Identify which cell holds the provided text, then report its [X, Y] central coordinate. 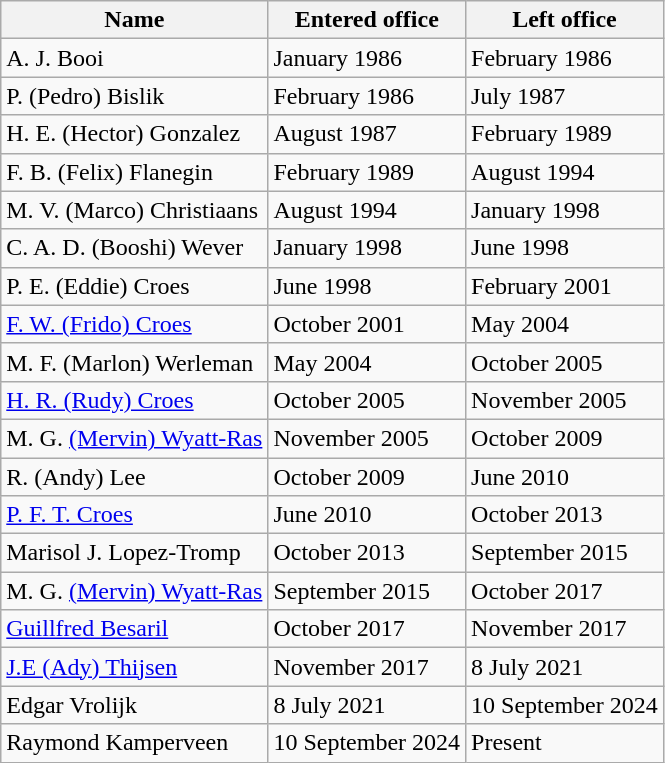
M. V. (Marco) Christiaans [134, 210]
Left office [565, 20]
P. F. T. Croes [134, 515]
February 2001 [565, 286]
Raymond Kamperveen [134, 743]
M. F. (Marlon) Werleman [134, 362]
H. E. (Hector) Gonzalez [134, 134]
October 2001 [367, 324]
F. B. (Felix) Flanegin [134, 172]
P. (Pedro) Bislik [134, 96]
J.E (Ady) Thijsen [134, 667]
July 1987 [565, 96]
A. J. Booi [134, 58]
Marisol J. Lopez-Tromp [134, 553]
Edgar Vrolijk [134, 705]
Name [134, 20]
H. R. (Rudy) Croes [134, 400]
F. W. (Frido) Croes [134, 324]
P. E. (Eddie) Croes [134, 286]
Present [565, 743]
C. A. D. (Booshi) Wever [134, 248]
Entered office [367, 20]
January 1986 [367, 58]
August 1987 [367, 134]
Guillfred Besaril [134, 629]
R. (Andy) Lee [134, 477]
